For the text-containing cell, return its midpoint in (x, y) coordinate format. 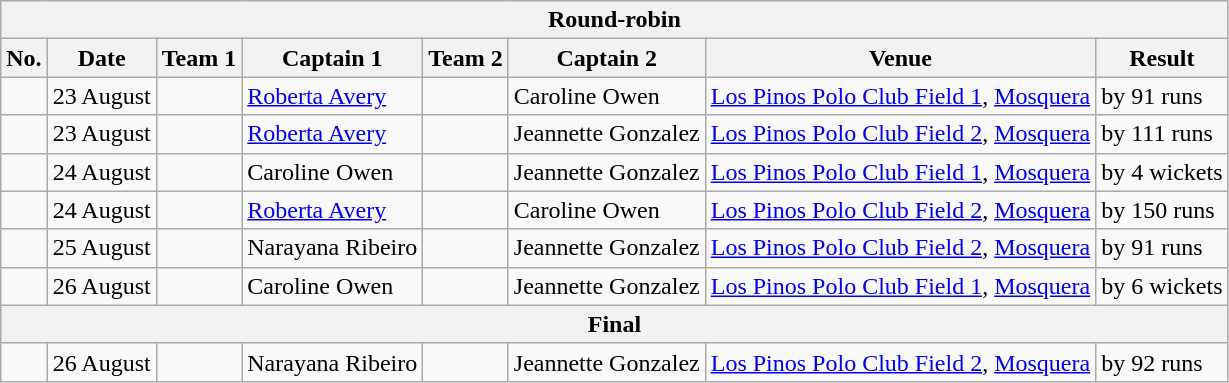
Team 2 (466, 58)
Result (1162, 58)
Venue (900, 58)
Team 1 (199, 58)
by 4 wickets (1162, 172)
Date (102, 58)
25 August (102, 248)
Captain 1 (332, 58)
No. (24, 58)
Round-robin (614, 20)
Captain 2 (606, 58)
by 150 runs (1162, 210)
by 6 wickets (1162, 286)
by 92 runs (1162, 362)
by 111 runs (1162, 134)
Final (614, 324)
